Output the [x, y] coordinate of the center of the cell containing the given text.  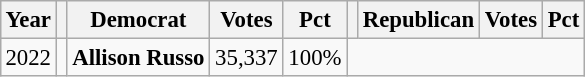
Year [28, 20]
2022 [28, 57]
Allison Russo [138, 57]
Republican [418, 20]
100% [315, 57]
35,337 [246, 57]
Democrat [138, 20]
